Return [x, y] of the center of cell containing provided text 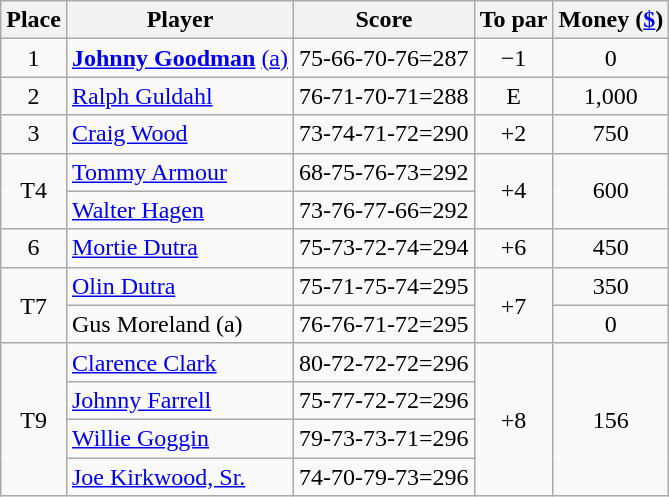
Money ($) [611, 20]
Player [180, 20]
600 [611, 191]
76-71-70-71=288 [384, 96]
−1 [514, 58]
6 [34, 248]
3 [34, 134]
Tommy Armour [180, 172]
156 [611, 419]
79-73-73-71=296 [384, 438]
+8 [514, 419]
+7 [514, 305]
Craig Wood [180, 134]
75-66-70-76=287 [384, 58]
T9 [34, 419]
350 [611, 286]
+6 [514, 248]
1,000 [611, 96]
80-72-72-72=296 [384, 362]
T7 [34, 305]
Olin Dutra [180, 286]
Ralph Guldahl [180, 96]
75-71-75-74=295 [384, 286]
450 [611, 248]
Gus Moreland (a) [180, 324]
To par [514, 20]
Johnny Farrell [180, 400]
Place [34, 20]
Mortie Dutra [180, 248]
E [514, 96]
73-74-71-72=290 [384, 134]
74-70-79-73=296 [384, 477]
68-75-76-73=292 [384, 172]
75-77-72-72=296 [384, 400]
73-76-77-66=292 [384, 210]
750 [611, 134]
Clarence Clark [180, 362]
2 [34, 96]
Willie Goggin [180, 438]
Walter Hagen [180, 210]
+2 [514, 134]
Score [384, 20]
1 [34, 58]
T4 [34, 191]
75-73-72-74=294 [384, 248]
Joe Kirkwood, Sr. [180, 477]
Johnny Goodman (a) [180, 58]
+4 [514, 191]
76-76-71-72=295 [384, 324]
